Search for the cell housing the specified text and yield its (x, y) center coordinate. 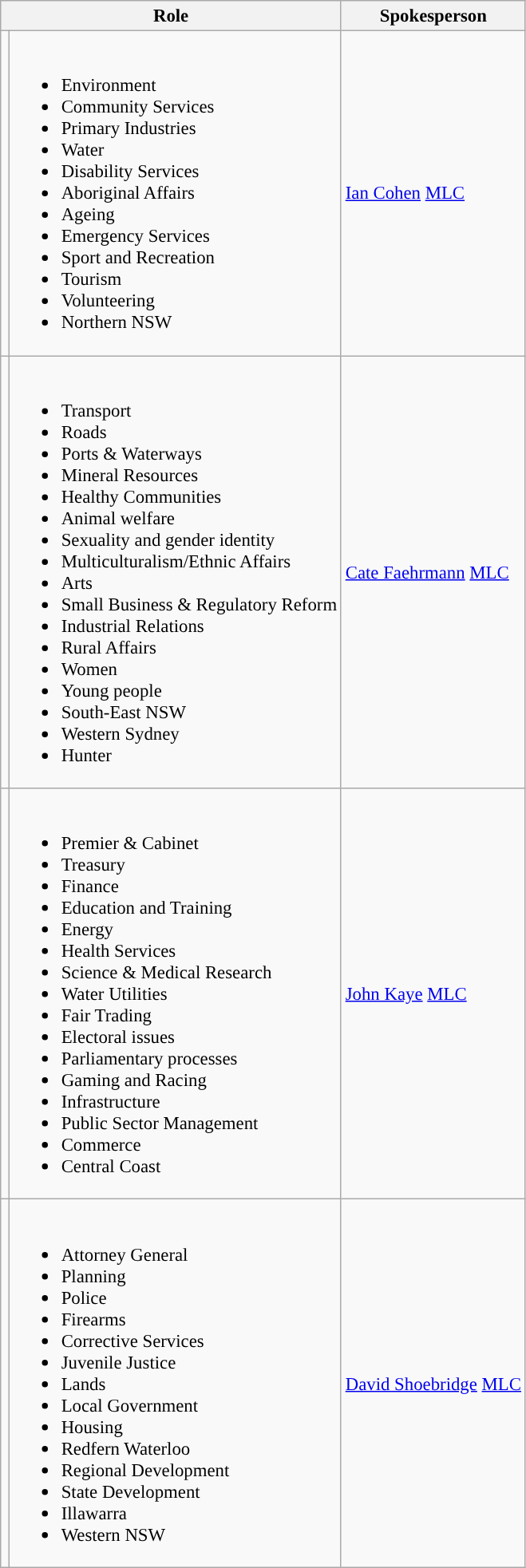
Spokesperson (433, 16)
John Kaye MLC (433, 994)
Role (171, 16)
David Shoebridge MLC (433, 1384)
Cate Faehrmann MLC (433, 572)
Ian Cohen MLC (433, 193)
